Output the [x, y] coordinate of the center of the cell containing the given text.  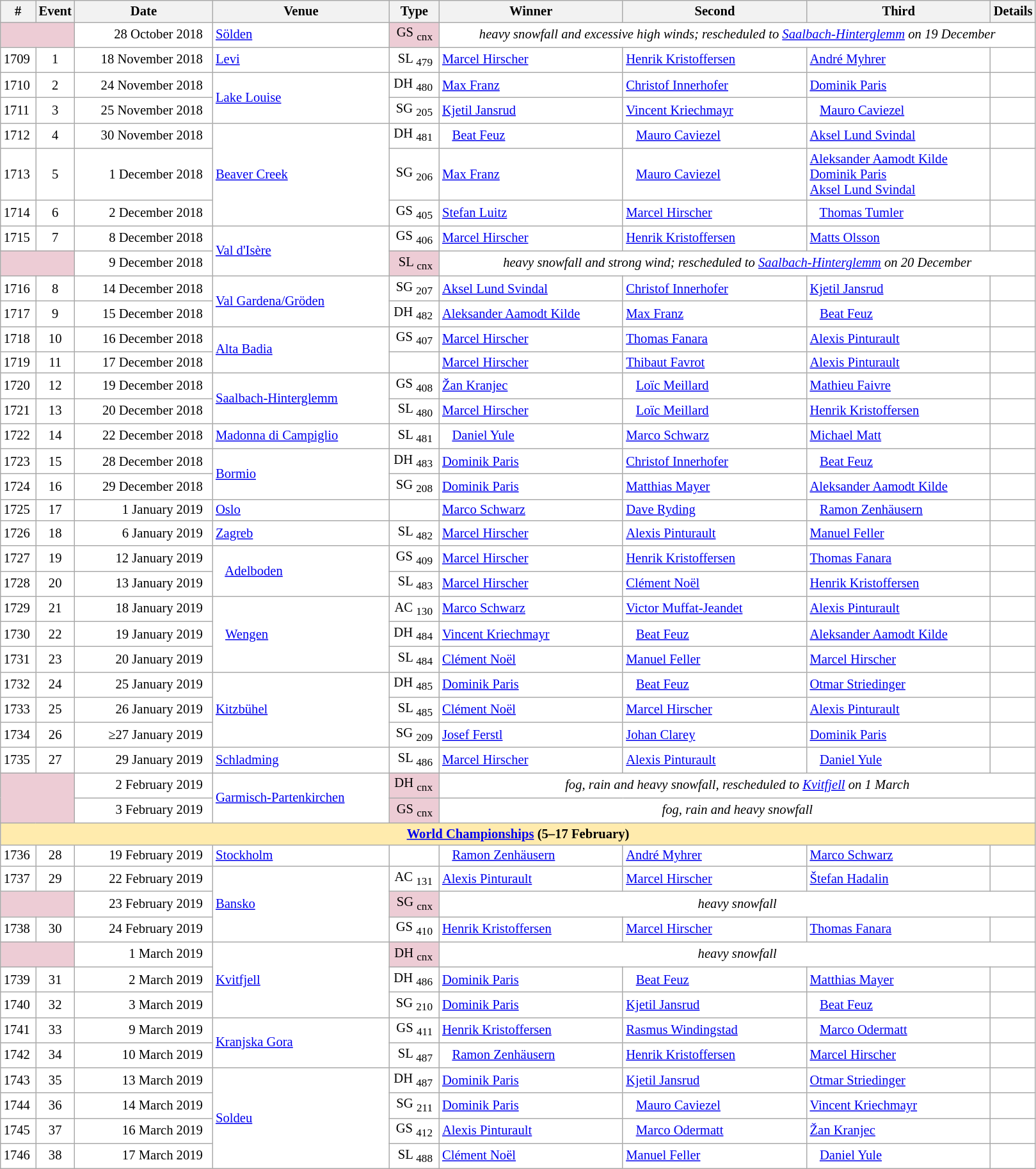
Alta Badia [301, 349]
SL 487 [415, 1054]
SL 482 [415, 534]
6 January 2019 [143, 534]
8 [55, 288]
Kitzbühel [301, 710]
1746 [18, 1156]
1736 [18, 855]
SG cnx [415, 903]
28 October 2018 [143, 35]
SL 486 [415, 760]
Val d'Isère [301, 251]
1724 [18, 486]
Type [415, 11]
1718 [18, 339]
GS 405 [415, 212]
Madonna di Campiglio [301, 436]
Lake Louise [301, 97]
Victor Muffat-Jeandet [714, 609]
24 November 2018 [143, 84]
Johan Clarey [714, 735]
SG 208 [415, 486]
DH 484 [415, 633]
Josef Ferstl [531, 735]
Oslo [301, 510]
Michael Matt [898, 436]
1731 [18, 659]
25 January 2019 [143, 685]
SL 483 [415, 584]
37 [55, 1130]
Thomas Tumler [898, 212]
2 February 2019 [143, 784]
1719 [18, 362]
Schladming [301, 760]
Sölden [301, 35]
36 [55, 1106]
Dave Ryding [714, 510]
SG 210 [415, 1005]
Event [55, 11]
Soldeu [301, 1118]
1709 [18, 60]
Third [898, 11]
AC 130 [415, 609]
24 [55, 685]
GS 406 [415, 238]
Thibaut Favrot [714, 362]
10 [55, 339]
GS 408 [415, 385]
14 March 2019 [143, 1106]
SG 207 [415, 288]
SG 211 [415, 1106]
heavy snowfall and excessive high winds; rescheduled to Saalbach-Hinterglemm on 19 December [737, 35]
14 December 2018 [143, 288]
Winner [531, 11]
30 November 2018 [143, 136]
22 [55, 633]
16 March 2019 [143, 1130]
DH 481 [415, 136]
16 [55, 486]
3 February 2019 [143, 810]
20 January 2019 [143, 659]
18 [55, 534]
29 [55, 879]
1 March 2019 [143, 955]
9 March 2019 [143, 1030]
2 [55, 84]
19 [55, 558]
SG 209 [415, 735]
1730 [18, 633]
1721 [18, 411]
16 December 2018 [143, 339]
1737 [18, 879]
1745 [18, 1130]
1732 [18, 685]
Date [143, 11]
19 December 2018 [143, 385]
GS 412 [415, 1130]
4 [55, 136]
28 [55, 855]
19 January 2019 [143, 633]
SL 488 [415, 1156]
13 March 2019 [143, 1080]
Matts Olsson [898, 238]
19 February 2019 [143, 855]
Garmisch-Partenkirchen [301, 797]
1715 [18, 238]
GS 407 [415, 339]
DH 483 [415, 461]
DH 482 [415, 314]
12 [55, 385]
8 December 2018 [143, 238]
31 [55, 979]
20 December 2018 [143, 411]
GS 409 [415, 558]
1726 [18, 534]
Beaver Creek [301, 174]
1722 [18, 436]
23 [55, 659]
≥27 January 2019 [143, 735]
Mathieu Faivre [898, 385]
32 [55, 1005]
1711 [18, 110]
GS 410 [415, 929]
5 [55, 174]
1742 [18, 1054]
15 [55, 461]
1744 [18, 1106]
1735 [18, 760]
Adelboden [301, 571]
Bormio [301, 473]
13 [55, 411]
SG 205 [415, 110]
Details [1014, 11]
AC 131 [415, 879]
1729 [18, 609]
24 February 2019 [143, 929]
SL 484 [415, 659]
7 [55, 238]
2 December 2018 [143, 212]
22 February 2019 [143, 879]
1743 [18, 1080]
35 [55, 1080]
1734 [18, 735]
17 December 2018 [143, 362]
6 [55, 212]
9 [55, 314]
Kvitfjell [301, 980]
1714 [18, 212]
12 January 2019 [143, 558]
26 January 2019 [143, 709]
21 [55, 609]
Zagreb [301, 534]
15 December 2018 [143, 314]
34 [55, 1054]
fog, rain and heavy snowfall [737, 810]
13 January 2019 [143, 584]
9 December 2018 [143, 264]
1716 [18, 288]
1727 [18, 558]
Venue [301, 11]
Second [714, 11]
25 [55, 709]
SL 481 [415, 436]
18 November 2018 [143, 60]
18 January 2019 [143, 609]
Val Gardena/Gröden [301, 301]
33 [55, 1030]
1710 [18, 84]
Wengen [301, 634]
Levi [301, 60]
DH 487 [415, 1080]
Bansko [301, 904]
1725 [18, 510]
38 [55, 1156]
1 January 2019 [143, 510]
11 [55, 362]
17 [55, 510]
1723 [18, 461]
Saalbach-Hinterglemm [301, 398]
22 December 2018 [143, 436]
2 March 2019 [143, 979]
SL 480 [415, 411]
1 December 2018 [143, 174]
28 December 2018 [143, 461]
DH 480 [415, 84]
Aleksander Aamodt Kilde Dominik Paris Aksel Lund Svindal [898, 174]
20 [55, 584]
29 December 2018 [143, 486]
SL 479 [415, 60]
1739 [18, 979]
1738 [18, 929]
SL 485 [415, 709]
26 [55, 735]
1733 [18, 709]
GS 411 [415, 1030]
1717 [18, 314]
fog, rain and heavy snowfall, rescheduled to Kvitfjell on 1 March [737, 784]
# [18, 11]
1728 [18, 584]
1 [55, 60]
SG 206 [415, 174]
Rasmus Windingstad [714, 1030]
23 February 2019 [143, 903]
1712 [18, 136]
SL cnx [415, 264]
DH 486 [415, 979]
1713 [18, 174]
10 March 2019 [143, 1054]
Kranjska Gora [301, 1043]
1741 [18, 1030]
Stockholm [301, 855]
14 [55, 436]
27 [55, 760]
DH 485 [415, 685]
30 [55, 929]
1740 [18, 1005]
World Championships (5–17 February) [518, 834]
Štefan Hadalin [898, 879]
3 [55, 110]
29 January 2019 [143, 760]
25 November 2018 [143, 110]
3 March 2019 [143, 1005]
17 March 2019 [143, 1156]
heavy snowfall and strong wind; rescheduled to Saalbach-Hinterglemm on 20 December [737, 264]
1720 [18, 385]
Stefan Luitz [531, 212]
